Locate the cell with the specified text and output its (x, y) center coordinate. 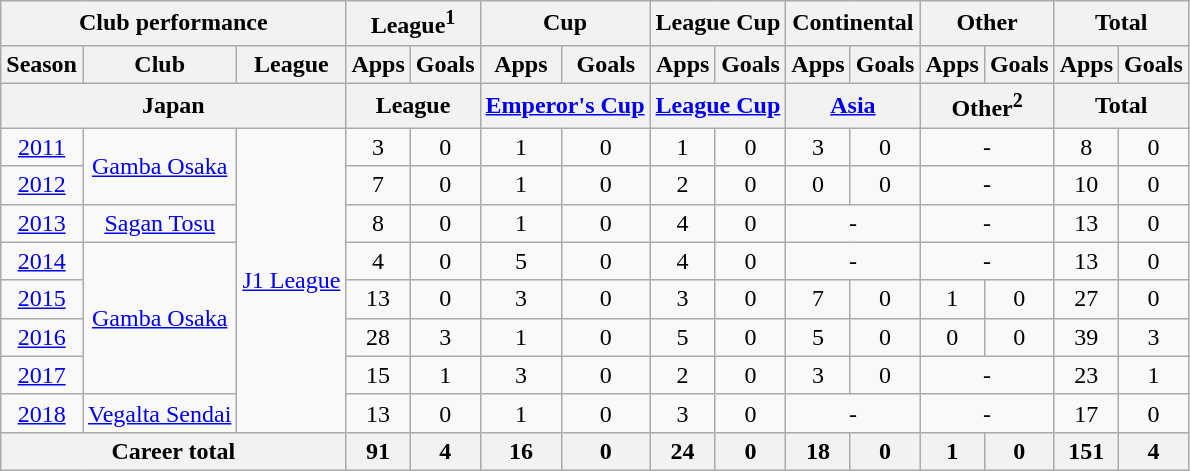
2015 (42, 299)
Vegalta Sendai (159, 413)
27 (1086, 299)
Cup (565, 24)
10 (1086, 185)
Career total (174, 451)
17 (1086, 413)
39 (1086, 337)
2017 (42, 375)
Other2 (987, 106)
2011 (42, 147)
Japan (174, 106)
2016 (42, 337)
2018 (42, 413)
151 (1086, 451)
League1 (413, 24)
24 (682, 451)
16 (521, 451)
J1 League (292, 280)
Sagan Tosu (159, 223)
91 (378, 451)
Season (42, 64)
2014 (42, 261)
Other (987, 24)
23 (1086, 375)
2013 (42, 223)
Club performance (174, 24)
28 (378, 337)
Asia (853, 106)
15 (378, 375)
Club (159, 64)
18 (818, 451)
2012 (42, 185)
Emperor's Cup (565, 106)
Continental (853, 24)
